Locate the cell with the specified text and output its [X, Y] center coordinate. 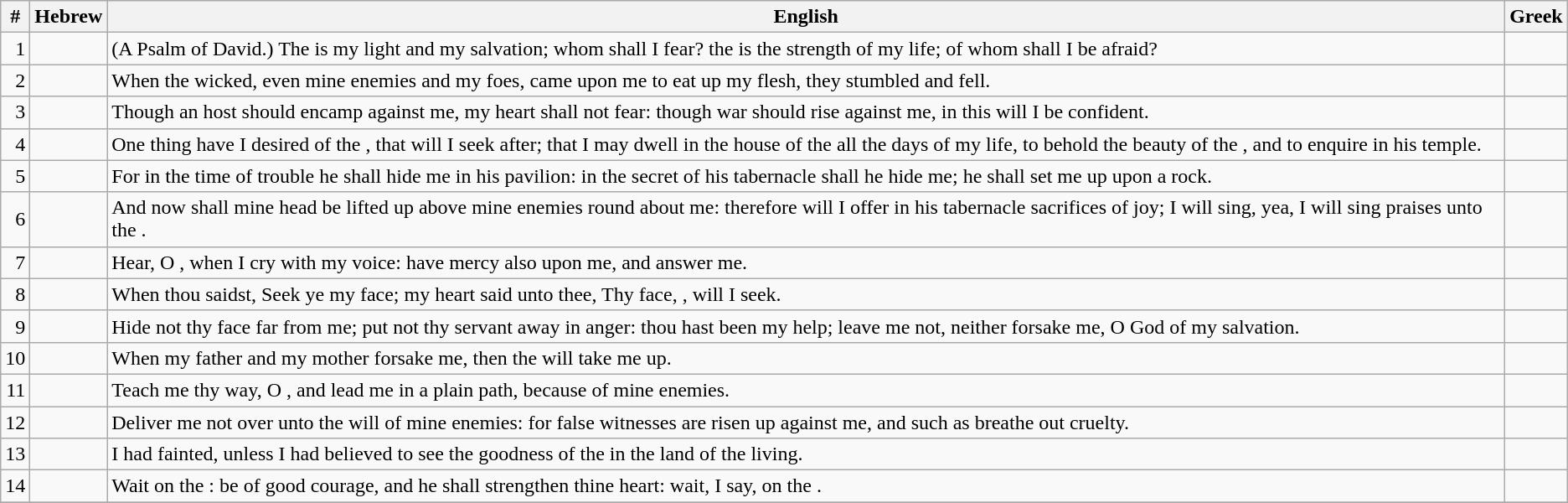
14 [15, 486]
5 [15, 176]
13 [15, 454]
7 [15, 262]
10 [15, 358]
For in the time of trouble he shall hide me in his pavilion: in the secret of his tabernacle shall he hide me; he shall set me up upon a rock. [806, 176]
Deliver me not over unto the will of mine enemies: for false witnesses are risen up against me, and such as breathe out cruelty. [806, 422]
(A Psalm of David.) The is my light and my salvation; whom shall I fear? the is the strength of my life; of whom shall I be afraid? [806, 49]
2 [15, 80]
Though an host should encamp against me, my heart shall not fear: though war should rise against me, in this will I be confident. [806, 112]
12 [15, 422]
Wait on the : be of good courage, and he shall strengthen thine heart: wait, I say, on the . [806, 486]
8 [15, 294]
9 [15, 326]
English [806, 17]
When my father and my mother forsake me, then the will take me up. [806, 358]
I had fainted, unless I had believed to see the goodness of the in the land of the living. [806, 454]
Hide not thy face far from me; put not thy servant away in anger: thou hast been my help; leave me not, neither forsake me, O God of my salvation. [806, 326]
3 [15, 112]
6 [15, 220]
1 [15, 49]
Greek [1536, 17]
4 [15, 144]
When thou saidst, Seek ye my face; my heart said unto thee, Thy face, , will I seek. [806, 294]
Teach me thy way, O , and lead me in a plain path, because of mine enemies. [806, 390]
11 [15, 390]
When the wicked, even mine enemies and my foes, came upon me to eat up my flesh, they stumbled and fell. [806, 80]
Hear, O , when I cry with my voice: have mercy also upon me, and answer me. [806, 262]
# [15, 17]
Hebrew [69, 17]
